Locate the cell with the specified text and output its (X, Y) center coordinate. 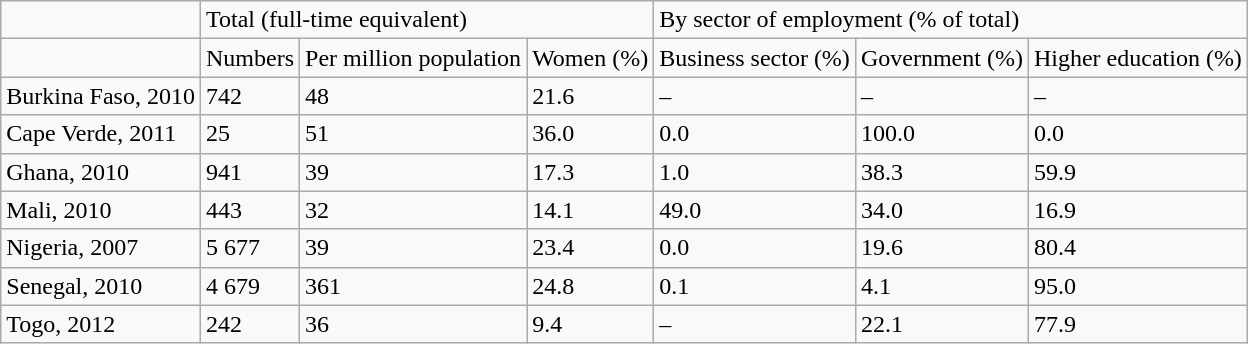
742 (250, 96)
1.0 (755, 172)
361 (414, 286)
Business sector (%) (755, 58)
Total (full-time equivalent) (426, 20)
48 (414, 96)
77.9 (1138, 324)
Women (%) (590, 58)
36.0 (590, 134)
19.6 (942, 248)
16.9 (1138, 210)
59.9 (1138, 172)
443 (250, 210)
21.6 (590, 96)
Senegal, 2010 (101, 286)
0.1 (755, 286)
Government (%) (942, 58)
51 (414, 134)
100.0 (942, 134)
23.4 (590, 248)
Burkina Faso, 2010 (101, 96)
Togo, 2012 (101, 324)
Nigeria, 2007 (101, 248)
14.1 (590, 210)
5 677 (250, 248)
4.1 (942, 286)
34.0 (942, 210)
80.4 (1138, 248)
36 (414, 324)
24.8 (590, 286)
95.0 (1138, 286)
17.3 (590, 172)
4 679 (250, 286)
Ghana, 2010 (101, 172)
38.3 (942, 172)
32 (414, 210)
49.0 (755, 210)
242 (250, 324)
941 (250, 172)
Cape Verde, 2011 (101, 134)
9.4 (590, 324)
By sector of employment (% of total) (951, 20)
22.1 (942, 324)
Per million population (414, 58)
Mali, 2010 (101, 210)
Higher education (%) (1138, 58)
Numbers (250, 58)
25 (250, 134)
